Locate the cell with the specified text and output its [x, y] center coordinate. 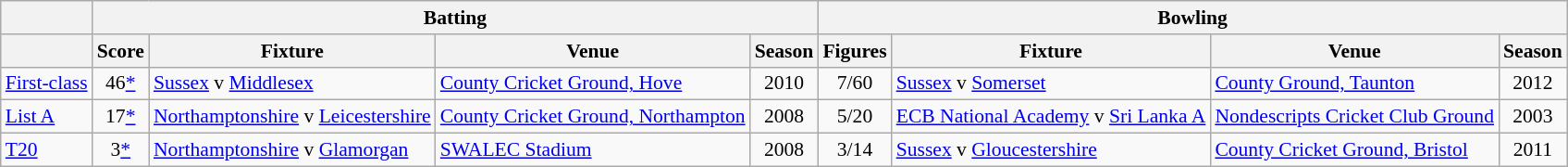
County Cricket Ground, Northampton [593, 117]
T20 [46, 150]
7/60 [855, 83]
Bowling [1191, 18]
Sussex v Gloucestershire [1051, 150]
5/20 [855, 117]
List A [46, 117]
County Cricket Ground, Hove [593, 83]
First-class [46, 83]
2011 [1533, 150]
Score [120, 51]
Sussex v Middlesex [292, 83]
County Cricket Ground, Bristol [1354, 150]
Nondescripts Cricket Club Ground [1354, 117]
2012 [1533, 83]
Sussex v Somerset [1051, 83]
3* [120, 150]
SWALEC Stadium [593, 150]
Figures [855, 51]
Northamptonshire v Leicestershire [292, 117]
2010 [784, 83]
Northamptonshire v Glamorgan [292, 150]
3/14 [855, 150]
Batting [455, 18]
County Ground, Taunton [1354, 83]
ECB National Academy v Sri Lanka A [1051, 117]
17* [120, 117]
2003 [1533, 117]
46* [120, 83]
